Return the [X, Y] coordinate for the center point of the cell that contains the specified text.  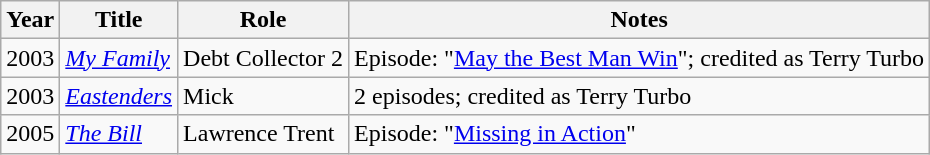
Notes [640, 20]
The Bill [119, 134]
Year [30, 20]
Episode: "May the Best Man Win"; credited as Terry Turbo [640, 58]
Episode: "Missing in Action" [640, 134]
Eastenders [119, 96]
My Family [119, 58]
Mick [264, 96]
Title [119, 20]
2 episodes; credited as Terry Turbo [640, 96]
2005 [30, 134]
Debt Collector 2 [264, 58]
Lawrence Trent [264, 134]
Role [264, 20]
